Return the [x, y] coordinate for the center point of the cell that contains the specified text.  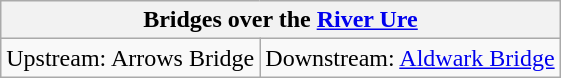
Upstream: Arrows Bridge [130, 58]
Bridges over the River Ure [280, 20]
Downstream: Aldwark Bridge [410, 58]
